Provide the (x, y) coordinate of the cell's center where the given text is located.  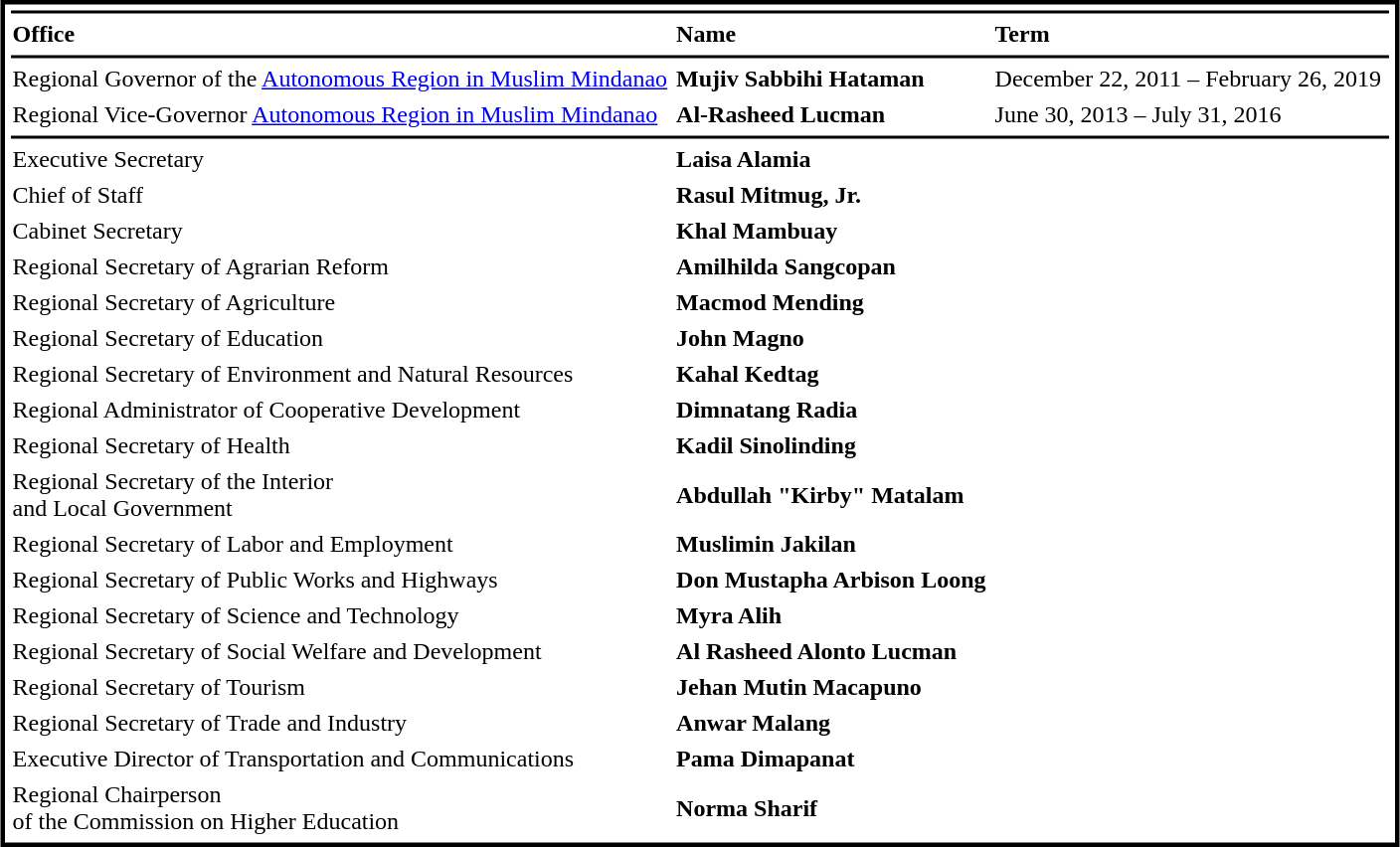
Regional Secretary of Social Welfare and Development (340, 651)
Regional Secretary of Education (340, 339)
Term (1191, 35)
Regional Administrator of Cooperative Development (340, 411)
Cabinet Secretary (340, 232)
Executive Secretary (340, 160)
Abdullah "Kirby" Matalam (831, 495)
Regional Secretary of Agrarian Reform (340, 267)
Regional Secretary of the Interiorand Local Government (340, 495)
Amilhilda Sangcopan (831, 267)
Myra Alih (831, 615)
Name (831, 35)
John Magno (831, 339)
Al Rasheed Alonto Lucman (831, 651)
December 22, 2011 – February 26, 2019 (1191, 79)
Jehan Mutin Macapuno (831, 687)
Chief of Staff (340, 196)
Executive Director of Transportation and Communications (340, 759)
Kahal Kedtag (831, 375)
Regional Secretary of Labor and Employment (340, 544)
Khal Mambuay (831, 232)
Office (340, 35)
Regional Secretary of Public Works and Highways (340, 580)
Macmod Mending (831, 303)
Regional Secretary of Tourism (340, 687)
Rasul Mitmug, Jr. (831, 196)
Laisa Alamia (831, 160)
Don Mustapha Arbison Loong (831, 580)
Regional Vice-Governor Autonomous Region in Muslim Mindanao (340, 114)
Norma Sharif (831, 807)
Muslimin Jakilan (831, 544)
Regional Secretary of Environment and Natural Resources (340, 375)
Mujiv Sabbihi Hataman (831, 79)
Al-Rasheed Lucman (831, 114)
Regional Secretary of Agriculture (340, 303)
Regional Chairpersonof the Commission on Higher Education (340, 807)
Anwar Malang (831, 723)
Dimnatang Radia (831, 411)
Regional Secretary of Science and Technology (340, 615)
Kadil Sinolinding (831, 446)
June 30, 2013 – July 31, 2016 (1191, 114)
Regional Secretary of Health (340, 446)
Regional Governor of the Autonomous Region in Muslim Mindanao (340, 79)
Pama Dimapanat (831, 759)
Regional Secretary of Trade and Industry (340, 723)
